Detect which cell encompasses the target text, then output its [x, y] center coordinate. 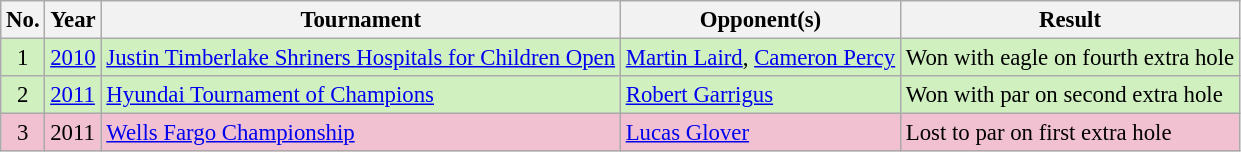
Year [73, 20]
2010 [73, 58]
Lucas Glover [760, 133]
Hyundai Tournament of Champions [360, 95]
3 [23, 133]
Won with eagle on fourth extra hole [1070, 58]
Opponent(s) [760, 20]
Wells Fargo Championship [360, 133]
Robert Garrigus [760, 95]
No. [23, 20]
2 [23, 95]
Result [1070, 20]
Won with par on second extra hole [1070, 95]
Martin Laird, Cameron Percy [760, 58]
Lost to par on first extra hole [1070, 133]
Justin Timberlake Shriners Hospitals for Children Open [360, 58]
Tournament [360, 20]
1 [23, 58]
